Capture the cell that displays the provided text and extract its (x, y) central coordinate. 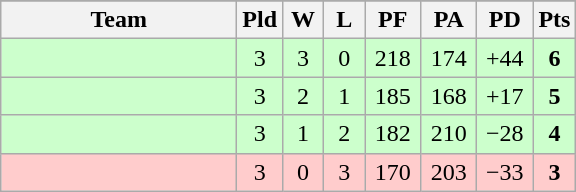
+17 (505, 96)
168 (449, 96)
PF (393, 20)
PD (505, 20)
185 (393, 96)
4 (554, 134)
Team (119, 20)
210 (449, 134)
218 (393, 58)
PA (449, 20)
5 (554, 96)
W (304, 20)
+44 (505, 58)
−33 (505, 172)
174 (449, 58)
170 (393, 172)
L (344, 20)
6 (554, 58)
203 (449, 172)
Pts (554, 20)
Pld (260, 20)
−28 (505, 134)
182 (393, 134)
